Search for the cell housing the specified text and yield its (X, Y) center coordinate. 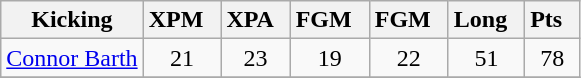
22 (408, 58)
23 (256, 58)
XPM (182, 20)
19 (330, 58)
Long (486, 20)
51 (486, 58)
Kicking (72, 20)
78 (552, 58)
Pts (552, 20)
Connor Barth (72, 58)
21 (182, 58)
XPA (256, 20)
